Pinpoint the cell where the given text exists, returning its (x, y) midpoint coordinate. 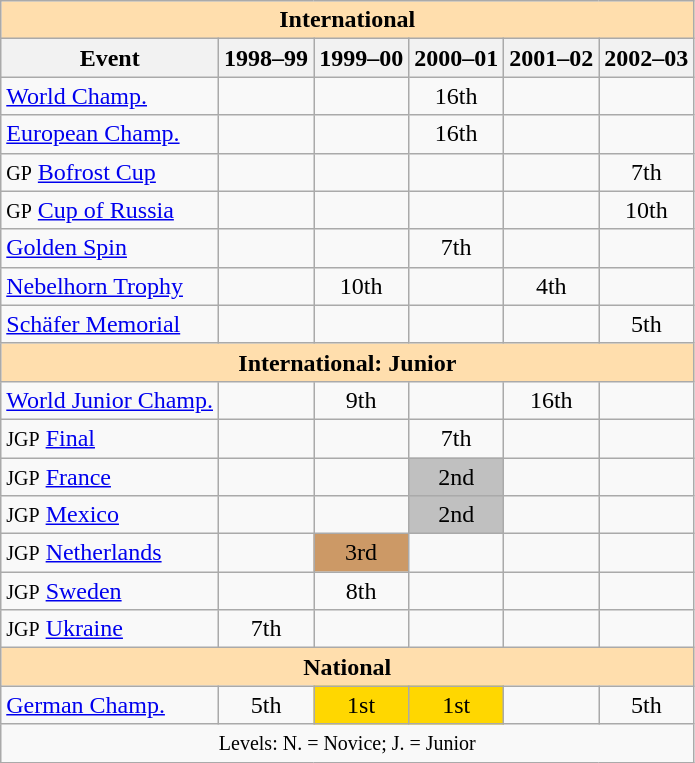
9th (362, 400)
8th (362, 591)
JGP Sweden (110, 591)
3rd (362, 553)
1998–99 (266, 58)
Schäfer Memorial (110, 324)
International: Junior (348, 362)
2000–01 (456, 58)
Golden Spin (110, 248)
German Champ. (110, 705)
2001–02 (552, 58)
JGP France (110, 477)
JGP Mexico (110, 515)
National (348, 667)
JGP Netherlands (110, 553)
World Champ. (110, 96)
4th (552, 286)
International (348, 20)
Event (110, 58)
GP Cup of Russia (110, 210)
1999–00 (362, 58)
Nebelhorn Trophy (110, 286)
GP Bofrost Cup (110, 172)
Levels: N. = Novice; J. = Junior (348, 743)
JGP Final (110, 438)
European Champ. (110, 134)
2002–03 (646, 58)
World Junior Champ. (110, 400)
JGP Ukraine (110, 629)
